For the text-containing cell, return its midpoint in (x, y) coordinate format. 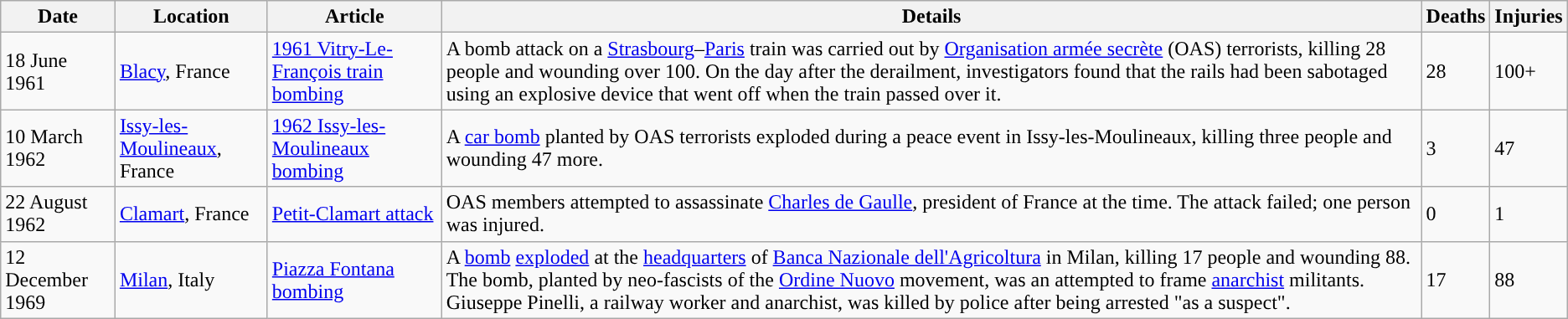
12 December 1969 (59, 280)
17 (1456, 280)
10 March 1962 (59, 148)
Milan, Italy (191, 280)
Petit-Clamart attack (354, 214)
1 (1529, 214)
Injuries (1529, 17)
Location (191, 17)
1962 Issy-les-Moulineaux bombing (354, 148)
Article (354, 17)
3 (1456, 148)
Date (59, 17)
Blacy, France (191, 71)
100+ (1529, 71)
Details (931, 17)
0 (1456, 214)
28 (1456, 71)
47 (1529, 148)
18 June 1961 (59, 71)
Issy-les-Moulineaux, France (191, 148)
Piazza Fontana bombing (354, 280)
22 August 1962 (59, 214)
1961 Vitry-Le-François train bombing (354, 71)
OAS members attempted to assassinate Charles de Gaulle, president of France at the time. The attack failed; one person was injured. (931, 214)
A car bomb planted by OAS terrorists exploded during a peace event in Issy-les-Moulineaux, killing three people and wounding 47 more. (931, 148)
88 (1529, 280)
Clamart, France (191, 214)
Deaths (1456, 17)
